Capture the cell that displays the provided text and extract its (x, y) central coordinate. 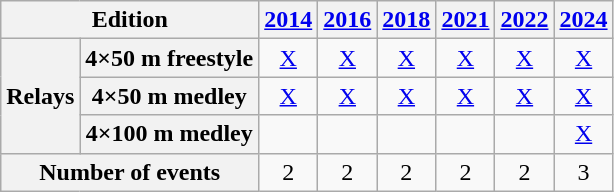
4×50 m freestyle (170, 58)
4×50 m medley (170, 96)
Edition (130, 20)
2024 (584, 20)
2022 (524, 20)
Relays (40, 96)
4×100 m medley (170, 134)
2018 (406, 20)
Number of events (130, 172)
3 (584, 172)
2016 (348, 20)
2021 (466, 20)
2014 (288, 20)
